For the text-containing cell, return its midpoint in [x, y] coordinate format. 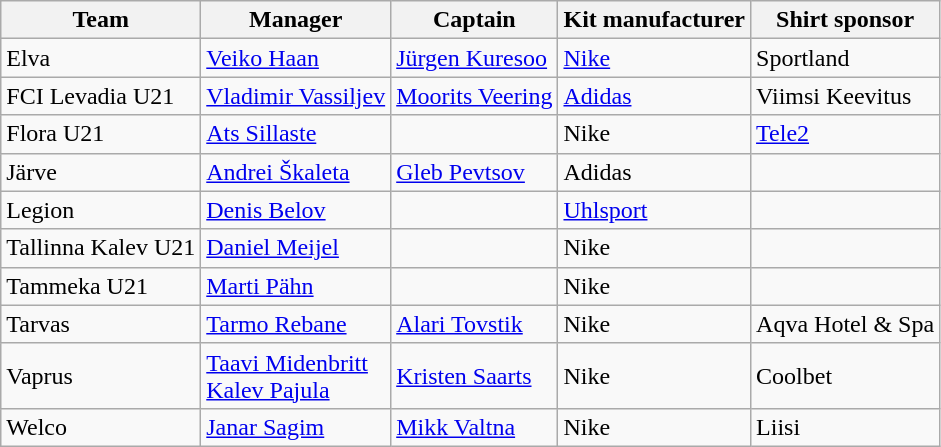
FCI Levadia U21 [101, 96]
Veiko Haan [296, 58]
Welco [101, 427]
Manager [296, 20]
Taavi Midenbritt Kalev Pajula [296, 376]
Daniel Meijel [296, 248]
Vaprus [101, 376]
Elva [101, 58]
Ats Sillaste [296, 134]
Viimsi Keevitus [846, 96]
Tallinna Kalev U21 [101, 248]
Janar Sagim [296, 427]
Tammeka U21 [101, 286]
Uhlsport [654, 210]
Legion [101, 210]
Tele2 [846, 134]
Tarmo Rebane [296, 324]
Moorits Veering [474, 96]
Sportland [846, 58]
Tarvas [101, 324]
Captain [474, 20]
Järve [101, 172]
Marti Pähn [296, 286]
Liisi [846, 427]
Kit manufacturer [654, 20]
Aqva Hotel & Spa [846, 324]
Shirt sponsor [846, 20]
Coolbet [846, 376]
Kristen Saarts [474, 376]
Alari Tovstik [474, 324]
Team [101, 20]
Flora U21 [101, 134]
Vladimir Vassiljev [296, 96]
Gleb Pevtsov [474, 172]
Jürgen Kuresoo [474, 58]
Andrei Škaleta [296, 172]
Mikk Valtna [474, 427]
Denis Belov [296, 210]
